Locate the cell with the specified text and output its [x, y] center coordinate. 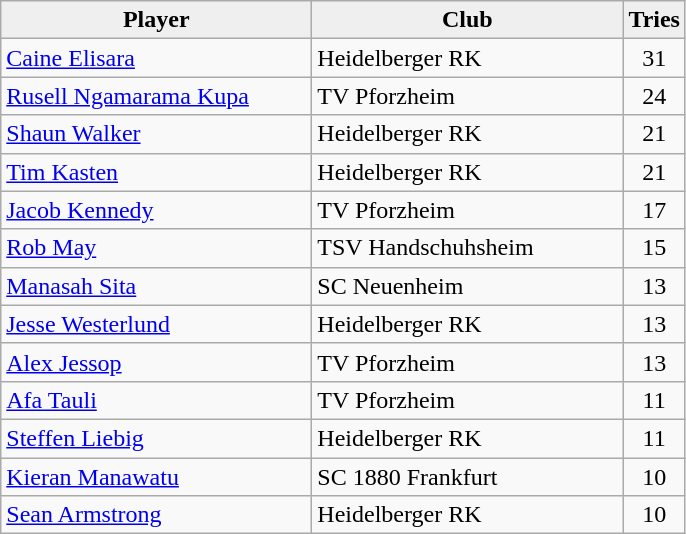
Caine Elisara [156, 58]
Afa Tauli [156, 400]
Alex Jessop [156, 362]
31 [654, 58]
Tim Kasten [156, 172]
Jacob Kennedy [156, 210]
Player [156, 20]
SC 1880 Frankfurt [468, 477]
SC Neuenheim [468, 286]
Club [468, 20]
Steffen Liebig [156, 438]
17 [654, 210]
24 [654, 96]
15 [654, 248]
Sean Armstrong [156, 515]
Rusell Ngamarama Kupa [156, 96]
Tries [654, 20]
Rob May [156, 248]
Shaun Walker [156, 134]
Manasah Sita [156, 286]
TSV Handschuhsheim [468, 248]
Kieran Manawatu [156, 477]
Jesse Westerlund [156, 324]
